Scan for the cell matching the given text and deliver its [X, Y] coordinate at center. 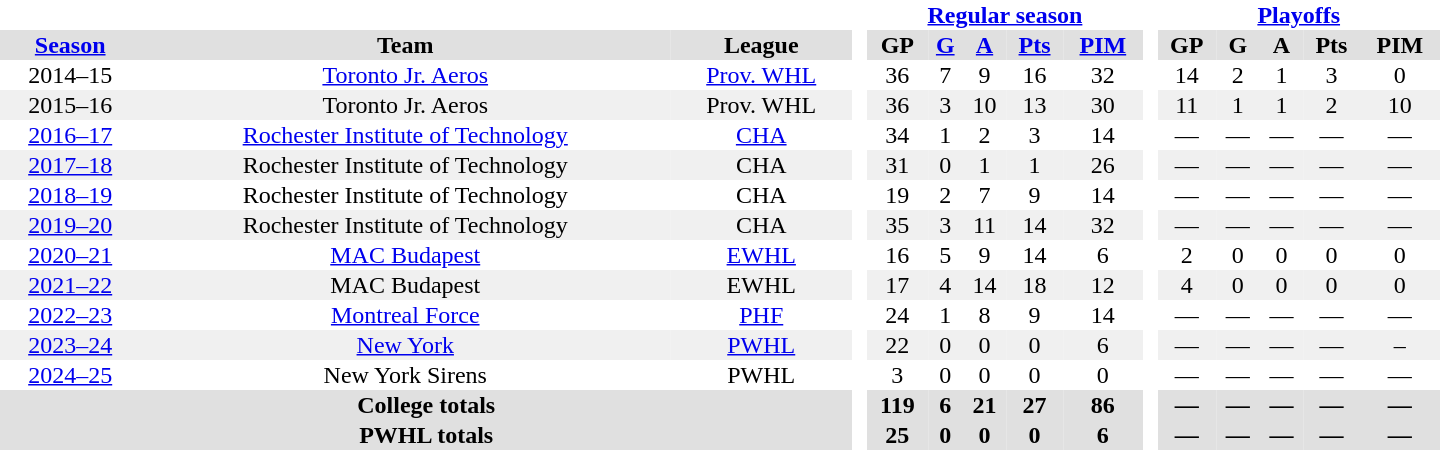
24 [898, 315]
2014–15 [70, 75]
8 [985, 315]
2022–23 [70, 315]
5 [946, 255]
– [1400, 345]
13 [1034, 105]
New York [405, 345]
34 [898, 135]
Team [405, 45]
25 [898, 435]
2020–21 [70, 255]
League [761, 45]
35 [898, 225]
26 [1103, 165]
College totals [426, 405]
PWHL totals [426, 435]
Playoffs [1298, 15]
27 [1034, 405]
31 [898, 165]
119 [898, 405]
Montreal Force [405, 315]
17 [898, 285]
19 [898, 195]
PHF [761, 315]
2024–25 [70, 375]
12 [1103, 285]
22 [898, 345]
18 [1034, 285]
Season [70, 45]
New York Sirens [405, 375]
2019–20 [70, 225]
2021–22 [70, 285]
2017–18 [70, 165]
2023–24 [70, 345]
2018–19 [70, 195]
2015–16 [70, 105]
Regular season [1005, 15]
30 [1103, 105]
86 [1103, 405]
21 [985, 405]
2016–17 [70, 135]
